Return (x, y) of the center of cell containing provided text 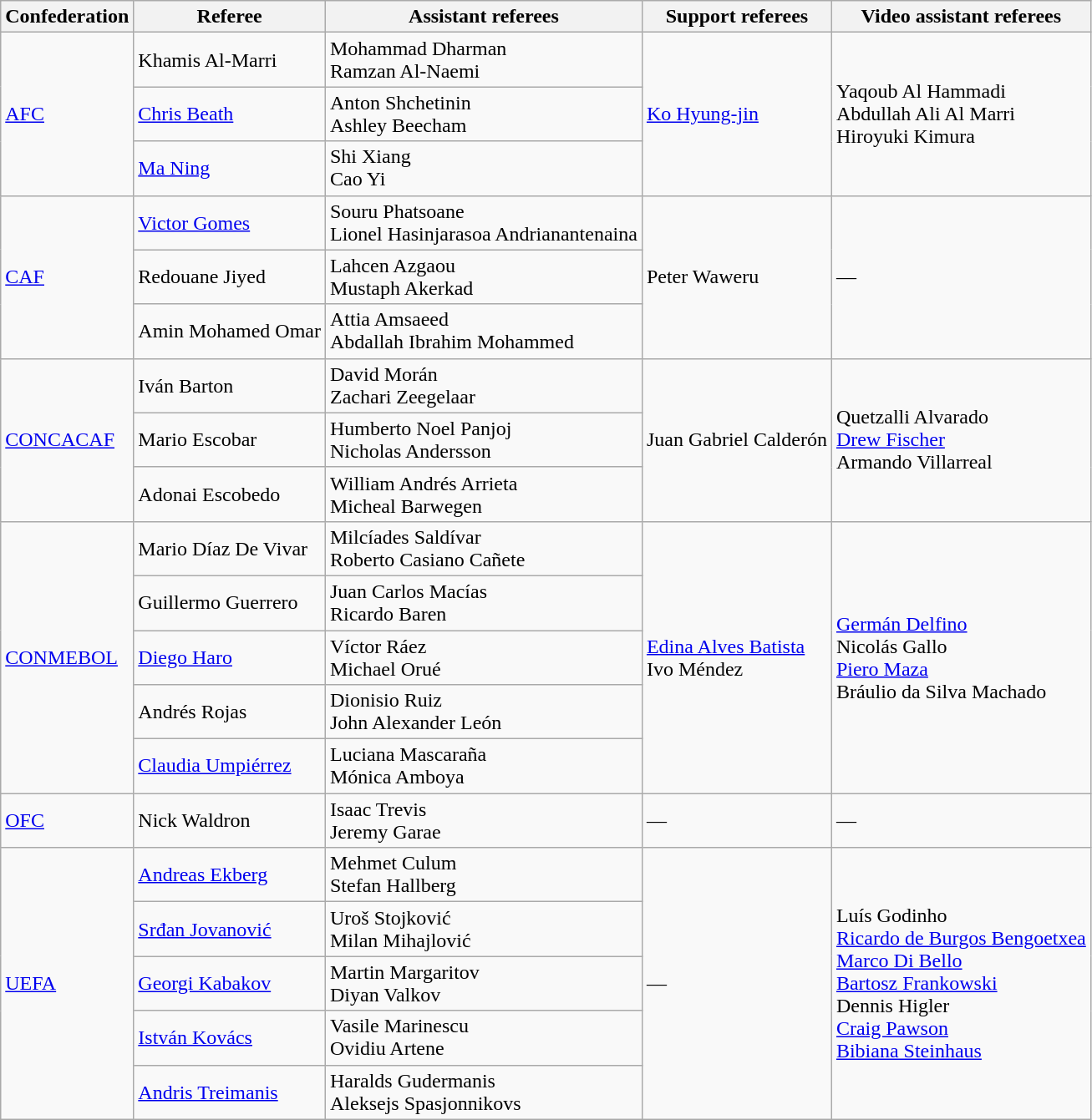
Luciana Mascaraña Mónica Amboya (483, 767)
Luís Godinho Ricardo de Burgos Bengoetxea Marco Di Bello Bartosz Frankowski Dennis Higler Craig Pawson Bibiana Steinhaus (961, 984)
AFC (67, 114)
Georgi Kabakov (230, 984)
Andris Treimanis (230, 1092)
Diego Haro (230, 656)
Souru Phatsoane Lionel Hasinjarasoa Andrianantenaina (483, 222)
Redouane Jiyed (230, 277)
Mohammad Dharman Ramzan Al-Naemi (483, 60)
Victor Gomes (230, 222)
Haralds Gudermanis Aleksejs Spasjonnikovs (483, 1092)
Video assistant referees (961, 17)
Andrés Rojas (230, 712)
Support referees (737, 17)
Amin Mohamed Omar (230, 331)
Quetzalli Alvarado Drew Fischer Armando Villarreal (961, 439)
Adonai Escobedo (230, 494)
Chris Beath (230, 114)
Attia Amsaeed Abdallah Ibrahim Mohammed (483, 331)
István Kovács (230, 1037)
OFC (67, 820)
Claudia Umpiérrez (230, 767)
Andreas Ekberg (230, 875)
David Morán Zachari Zeegelaar (483, 386)
Khamis Al-Marri (230, 60)
CONCACAF (67, 439)
Humberto Noel Panjoj Nicholas Andersson (483, 439)
Peter Waweru (737, 277)
Ko Hyung-jin (737, 114)
Uroš Stojković Milan Mihajlović (483, 929)
Juan Gabriel Calderón (737, 439)
Isaac Trevis Jeremy Garae (483, 820)
Guillermo Guerrero (230, 603)
Ma Ning (230, 169)
Confederation (67, 17)
Iván Barton (230, 386)
Víctor Ráez Michael Orué (483, 656)
Nick Waldron (230, 820)
Milcíades Saldívar Roberto Casiano Cañete (483, 548)
Lahcen Azgaou Mustaph Akerkad (483, 277)
Mario Escobar (230, 439)
Mario Díaz De Vivar (230, 548)
Martin Margaritov Diyan Valkov (483, 984)
CAF (67, 277)
Vasile Marinescu Ovidiu Artene (483, 1037)
Srđan Jovanović (230, 929)
Assistant referees (483, 17)
UEFA (67, 984)
Anton Shchetinin Ashley Beecham (483, 114)
Shi Xiang Cao Yi (483, 169)
William Andrés Arrieta Micheal Barwegen (483, 494)
Mehmet Culum Stefan Hallberg (483, 875)
Referee (230, 17)
Edina Alves Batista Ivo Méndez (737, 656)
Yaqoub Al Hammadi Abdullah Ali Al Marri Hiroyuki Kimura (961, 114)
CONMEBOL (67, 656)
Germán Delfino Nicolás Gallo Piero Maza Bráulio da Silva Machado (961, 656)
Juan Carlos Macías Ricardo Baren (483, 603)
Dionisio Ruiz John Alexander León (483, 712)
